Identify which cell holds the provided text, then report its [X, Y] central coordinate. 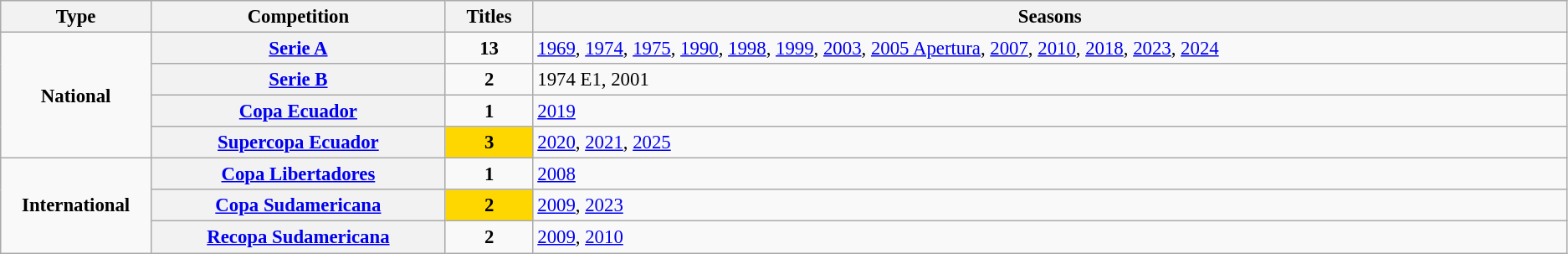
Supercopa Ecuador [299, 143]
National [76, 96]
2009, 2010 [1050, 237]
2020, 2021, 2025 [1050, 143]
Type [76, 17]
Copa Ecuador [299, 111]
1969, 1974, 1975, 1990, 1998, 1999, 2003, 2005 Apertura, 2007, 2010, 2018, 2023, 2024 [1050, 49]
Titles [489, 17]
2008 [1050, 174]
3 [489, 143]
Serie B [299, 80]
Copa Sudamericana [299, 205]
Competition [299, 17]
Serie A [299, 49]
2019 [1050, 111]
13 [489, 49]
1974 E1, 2001 [1050, 80]
Seasons [1050, 17]
2009, 2023 [1050, 205]
Copa Libertadores [299, 174]
Recopa Sudamericana [299, 237]
International [76, 206]
